Return [x, y] of the center of cell containing provided text 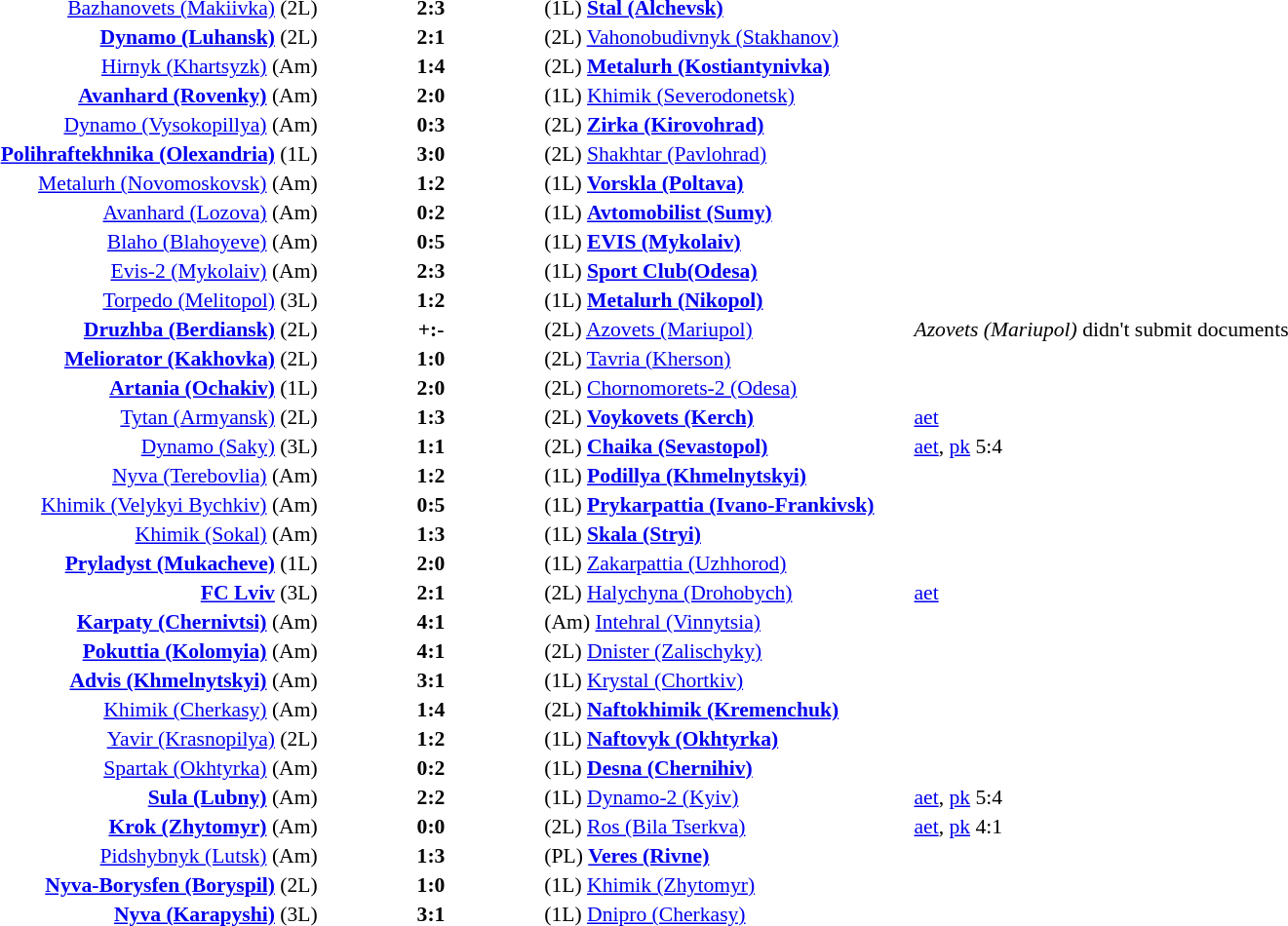
(1L) Avtomobilist (Sumy) [727, 212]
+:- [431, 329]
(1L) Skala (Stryi) [727, 534]
(2L) Voykovets (Kerch) [727, 417]
(1L) Khimik (Zhytomyr) [727, 885]
0:3 [431, 125]
(1L) Desna (Chernihiv) [727, 768]
(2L) Metalurh (Kostiantynivka) [727, 66]
(2L) Naftokhimik (Kremenchuk) [727, 710]
(PL) Veres (Rivne) [727, 856]
(2L) Tavria (Kherson) [727, 359]
(2L) Vahonobudivnyk (Stakhanov) [727, 37]
(1L) Krystal (Chortkiv) [727, 680]
(1L) Metalurh (Nikopol) [727, 300]
(2L) Chornomorets-2 (Odesa) [727, 388]
(1L) Prykarpattia (Ivano-Frankivsk) [727, 505]
1:1 [431, 446]
2:3 [431, 271]
(1L) Dynamo-2 (Kyiv) [727, 797]
(1L) Khimik (Severodonetsk) [727, 96]
(1L) Sport Club(Odesa) [727, 271]
(2L) Halychyna (Drohobych) [727, 593]
(2L) Ros (Bila Tserkva) [727, 827]
(2L) Dnister (Zalischyky) [727, 651]
0:0 [431, 827]
(2L) Shakhtar (Pavlohrad) [727, 154]
(1L) EVIS (Mykolaiv) [727, 242]
2:2 [431, 797]
(2L) Zirka (Kirovohrad) [727, 125]
(Am) Intehral (Vinnytsia) [727, 622]
(1L) Vorskla (Poltava) [727, 183]
(1L) Podillya (Khmelnytskyi) [727, 476]
(1L) Zakarpattia (Uzhhorod) [727, 563]
(2L) Azovets (Mariupol) [727, 329]
3:0 [431, 154]
(1L) Naftovyk (Okhtyrka) [727, 739]
3:1 [431, 680]
(2L) Chaika (Sevastopol) [727, 446]
